Extract the [X, Y] coordinate from the center of the cell holding the provided text.  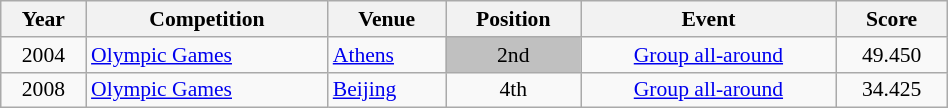
Event [708, 19]
Position [514, 19]
Venue [387, 19]
Score [892, 19]
Competition [207, 19]
2008 [44, 90]
34.425 [892, 90]
Athens [387, 55]
2004 [44, 55]
49.450 [892, 55]
2nd [514, 55]
Year [44, 19]
4th [514, 90]
Beijing [387, 90]
